Provide the (x, y) coordinate of the cell's center where the given text is located.  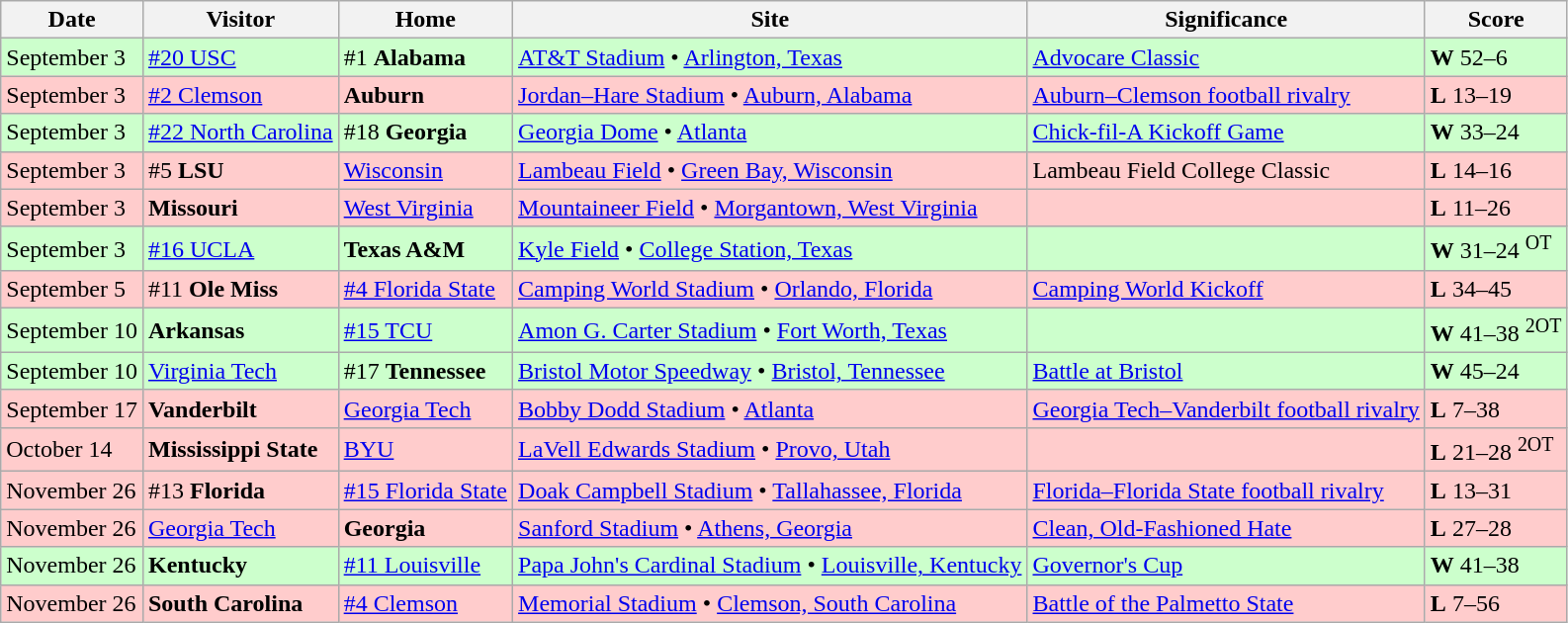
L 11–26 (1496, 208)
Kentucky (240, 566)
Georgia Tech–Vanderbilt football rivalry (1226, 408)
W 33–24 (1496, 133)
Vanderbilt (240, 408)
#11 Ole Miss (240, 290)
BYU (425, 449)
Auburn (425, 95)
Mississippi State (240, 449)
L 13–31 (1496, 490)
#13 Florida (240, 490)
L 21–28 2OT (1496, 449)
Camping World Stadium • Orlando, Florida (770, 290)
Georgia Dome • Atlanta (770, 133)
September 17 (72, 408)
Governor's Cup (1226, 566)
Bristol Motor Speedway • Bristol, Tennessee (770, 371)
Sanford Stadium • Athens, Georgia (770, 528)
#5 LSU (240, 170)
L 14–16 (1496, 170)
Amon G. Carter Stadium • Fort Worth, Texas (770, 330)
#17 Tennessee (425, 371)
#15 TCU (425, 330)
L 34–45 (1496, 290)
#1 Alabama (425, 57)
Doak Campbell Stadium • Tallahassee, Florida (770, 490)
Virginia Tech (240, 371)
L 7–38 (1496, 408)
Significance (1226, 20)
Arkansas (240, 330)
#15 Florida State (425, 490)
#11 Louisville (425, 566)
Georgia (425, 528)
September 5 (72, 290)
Clean, Old-Fashioned Hate (1226, 528)
W 31–24 OT (1496, 249)
#4 Florida State (425, 290)
Home (425, 20)
Advocare Classic (1226, 57)
Site (770, 20)
AT&T Stadium • Arlington, Texas (770, 57)
Camping World Kickoff (1226, 290)
#2 Clemson (240, 95)
W 41–38 2OT (1496, 330)
#22 North Carolina (240, 133)
Kyle Field • College Station, Texas (770, 249)
South Carolina (240, 603)
L 7–56 (1496, 603)
Battle at Bristol (1226, 371)
Score (1496, 20)
Chick-fil-A Kickoff Game (1226, 133)
W 41–38 (1496, 566)
Wisconsin (425, 170)
LaVell Edwards Stadium • Provo, Utah (770, 449)
Texas A&M (425, 249)
Auburn–Clemson football rivalry (1226, 95)
Visitor (240, 20)
#4 Clemson (425, 603)
L 27–28 (1496, 528)
Jordan–Hare Stadium • Auburn, Alabama (770, 95)
October 14 (72, 449)
Mountaineer Field • Morgantown, West Virginia (770, 208)
Battle of the Palmetto State (1226, 603)
W 52–6 (1496, 57)
Date (72, 20)
#18 Georgia (425, 133)
Papa John's Cardinal Stadium • Louisville, Kentucky (770, 566)
Lambeau Field • Green Bay, Wisconsin (770, 170)
#16 UCLA (240, 249)
L 13–19 (1496, 95)
Bobby Dodd Stadium • Atlanta (770, 408)
Memorial Stadium • Clemson, South Carolina (770, 603)
#20 USC (240, 57)
Florida–Florida State football rivalry (1226, 490)
Lambeau Field College Classic (1226, 170)
West Virginia (425, 208)
Missouri (240, 208)
W 45–24 (1496, 371)
